From the cell containing the given text, extract its center point as [x, y] coordinate. 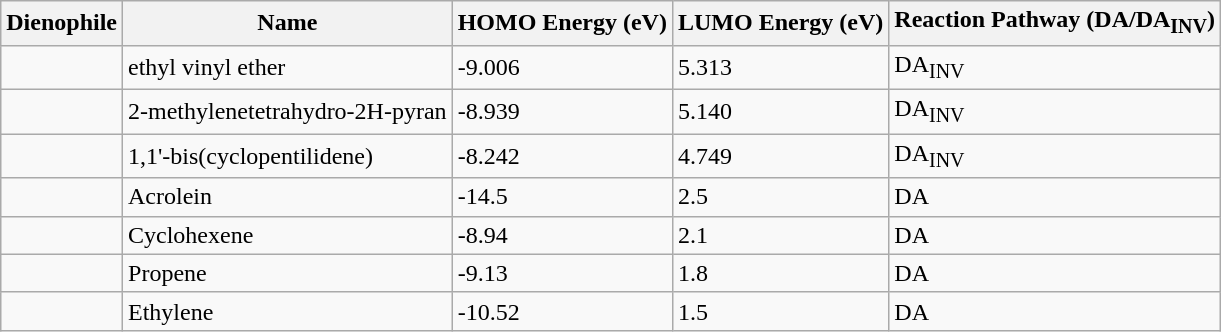
Dienophile [62, 23]
4.749 [780, 156]
ethyl vinyl ether [288, 67]
-8.242 [562, 156]
HOMO Energy (eV) [562, 23]
1,1'-bis(cyclopentilidene) [288, 156]
Ethylene [288, 311]
2.1 [780, 235]
Reaction Pathway (DA/DAINV) [1055, 23]
1.8 [780, 273]
2-methylenetetrahydro-2H-pyran [288, 111]
1.5 [780, 311]
-8.94 [562, 235]
5.140 [780, 111]
-10.52 [562, 311]
2.5 [780, 197]
5.313 [780, 67]
-9.006 [562, 67]
Acrolein [288, 197]
LUMO Energy (eV) [780, 23]
Name [288, 23]
-8.939 [562, 111]
Cyclohexene [288, 235]
Propene [288, 273]
-14.5 [562, 197]
-9.13 [562, 273]
